Return the [X, Y] coordinate for the center point of the cell that contains the specified text.  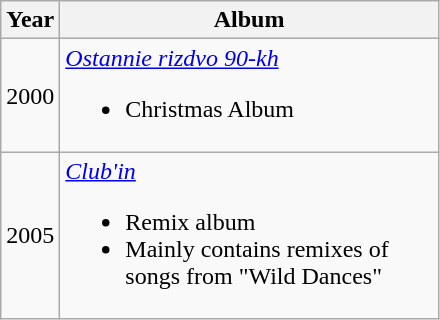
Ostannie rizdvo 90-khChristmas Album [250, 96]
Year [30, 20]
2000 [30, 96]
2005 [30, 236]
Club'inRemix albumMainly contains remixes of songs from "Wild Dances" [250, 236]
Album [250, 20]
